Return (x, y) of the center of cell containing provided text 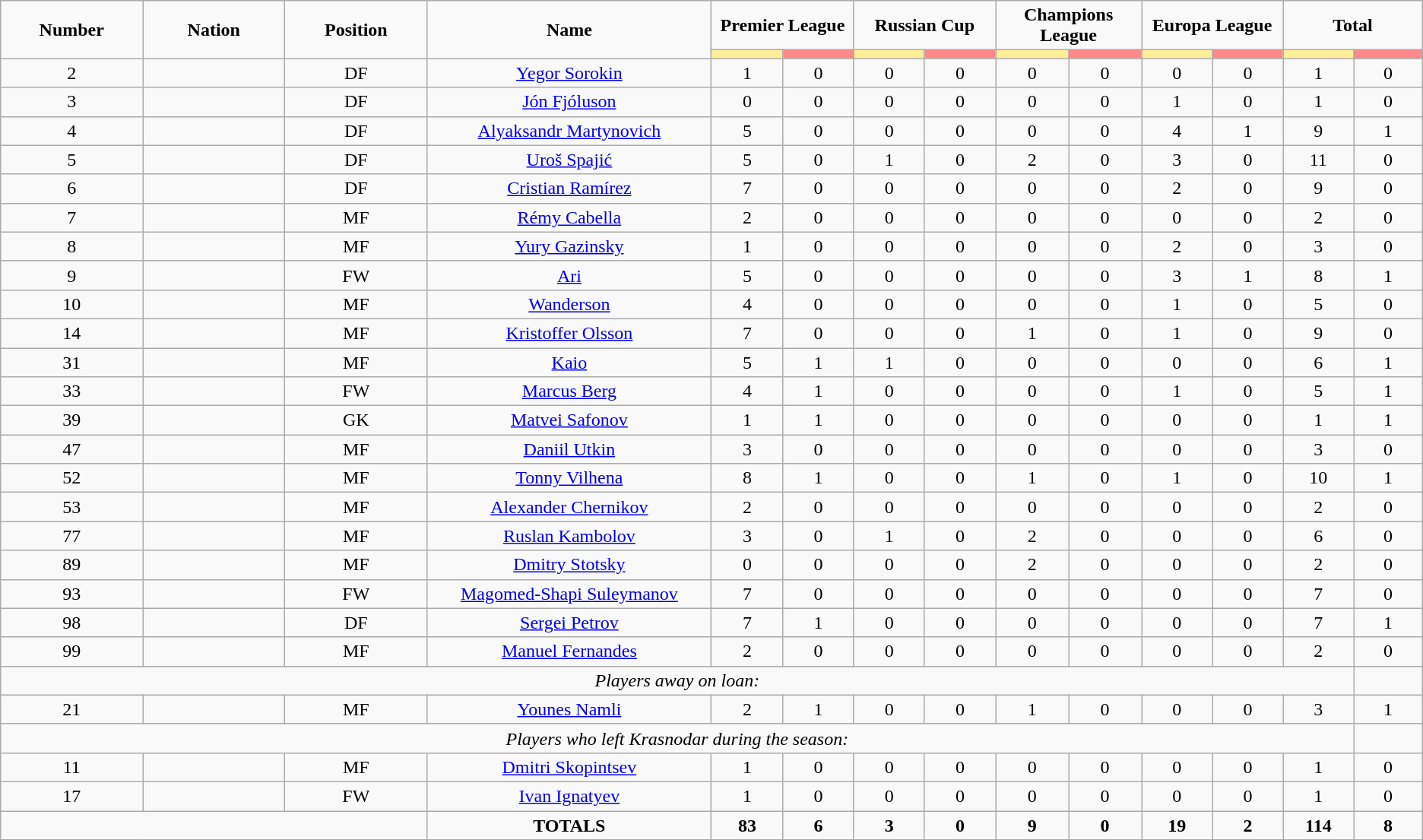
99 (71, 651)
Ruslan Kambolov (569, 536)
Kristoffer Olsson (569, 333)
21 (71, 709)
Total (1353, 26)
Cristian Ramírez (569, 189)
Jón Fjóluson (569, 102)
Dmitri Skopintsev (569, 767)
Champions League (1069, 26)
14 (71, 333)
31 (71, 363)
Wanderson (569, 304)
39 (71, 420)
Ari (569, 275)
83 (747, 825)
114 (1318, 825)
53 (71, 507)
Manuel Fernandes (569, 651)
Younes Namli (569, 709)
Name (569, 30)
Ivan Ignatyev (569, 796)
Alexander Chernikov (569, 507)
Matvei Safonov (569, 420)
Premier League (783, 26)
Magomed-Shapi Suleymanov (569, 594)
Nation (214, 30)
19 (1177, 825)
Number (71, 30)
Europa League (1212, 26)
Dmitry Stotsky (569, 565)
Position (356, 30)
Rémy Cabella (569, 217)
93 (71, 594)
98 (71, 623)
Players who left Krasnodar during the season: (677, 738)
Marcus Berg (569, 391)
47 (71, 449)
Daniil Utkin (569, 449)
Players away on loan: (677, 680)
Sergei Petrov (569, 623)
GK (356, 420)
Tonny Vilhena (569, 478)
Kaio (569, 363)
Yegor Sorokin (569, 73)
TOTALS (569, 825)
Alyaksandr Martynovich (569, 131)
17 (71, 796)
77 (71, 536)
89 (71, 565)
Yury Gazinsky (569, 246)
33 (71, 391)
Russian Cup (924, 26)
Uroš Spajić (569, 160)
52 (71, 478)
